Search for the cell housing the specified text and yield its [X, Y] center coordinate. 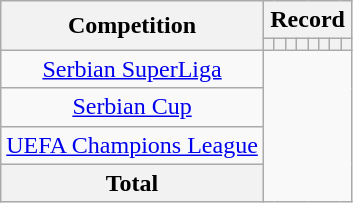
Serbian Cup [132, 107]
UEFA Champions League [132, 145]
Record [307, 20]
Serbian SuperLiga [132, 69]
Competition [132, 26]
Total [132, 183]
